Locate the cell with the specified text and output its (X, Y) center coordinate. 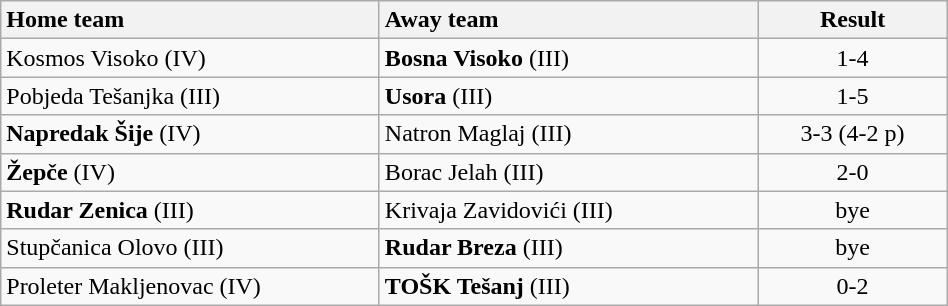
Napredak Šije (IV) (190, 134)
Stupčanica Olovo (III) (190, 248)
Usora (III) (568, 96)
TOŠK Tešanj (III) (568, 286)
0-2 (852, 286)
1-5 (852, 96)
Home team (190, 20)
Bosna Visoko (III) (568, 58)
Žepče (IV) (190, 172)
3-3 (4-2 p) (852, 134)
Kosmos Visoko (IV) (190, 58)
Borac Jelah (III) (568, 172)
Result (852, 20)
Proleter Makljenovac (IV) (190, 286)
Pobjeda Tešanjka (III) (190, 96)
Rudar Breza (III) (568, 248)
Away team (568, 20)
Krivaja Zavidovići (III) (568, 210)
2-0 (852, 172)
Rudar Zenica (III) (190, 210)
1-4 (852, 58)
Natron Maglaj (III) (568, 134)
